Capture the cell that displays the provided text and extract its (X, Y) central coordinate. 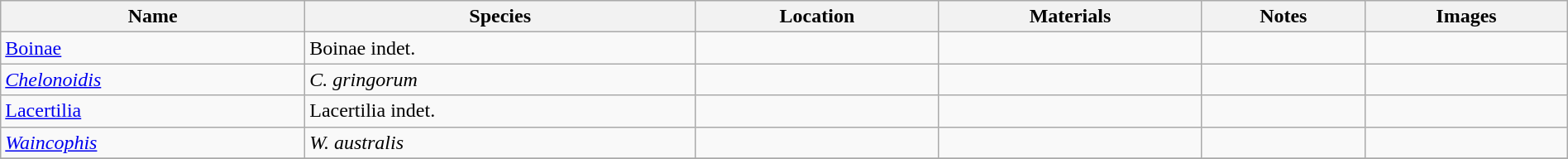
Images (1466, 17)
C. gringorum (500, 79)
Boinae (153, 48)
Boinae indet. (500, 48)
Lacertilia (153, 111)
Notes (1284, 17)
Name (153, 17)
Location (817, 17)
Species (500, 17)
Materials (1070, 17)
Lacertilia indet. (500, 111)
W. australis (500, 142)
Waincophis (153, 142)
Chelonoidis (153, 79)
